Pinpoint the cell where the given text exists, returning its [X, Y] midpoint coordinate. 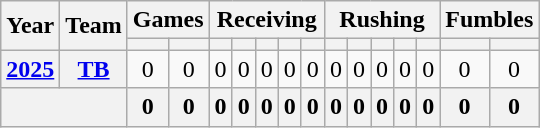
TB [94, 69]
Team [94, 26]
Fumbles [490, 20]
Rushing [382, 20]
Year [30, 26]
2025 [30, 69]
Games [168, 20]
Receiving [266, 20]
